Scan for the cell matching the given text and deliver its (x, y) coordinate at center. 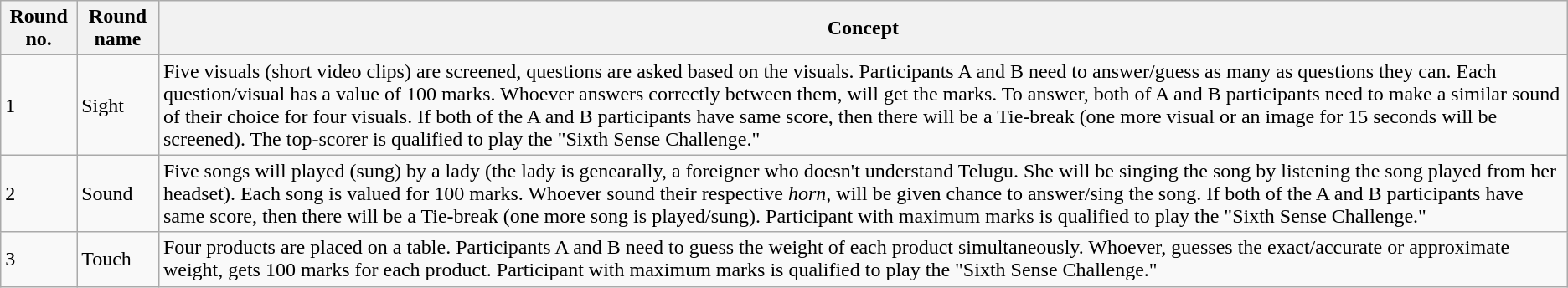
Sight (118, 105)
Concept (863, 28)
3 (39, 260)
Sound (118, 193)
Round no. (39, 28)
1 (39, 105)
Round name (118, 28)
Touch (118, 260)
2 (39, 193)
